Pinpoint the cell where the given text exists, returning its (X, Y) midpoint coordinate. 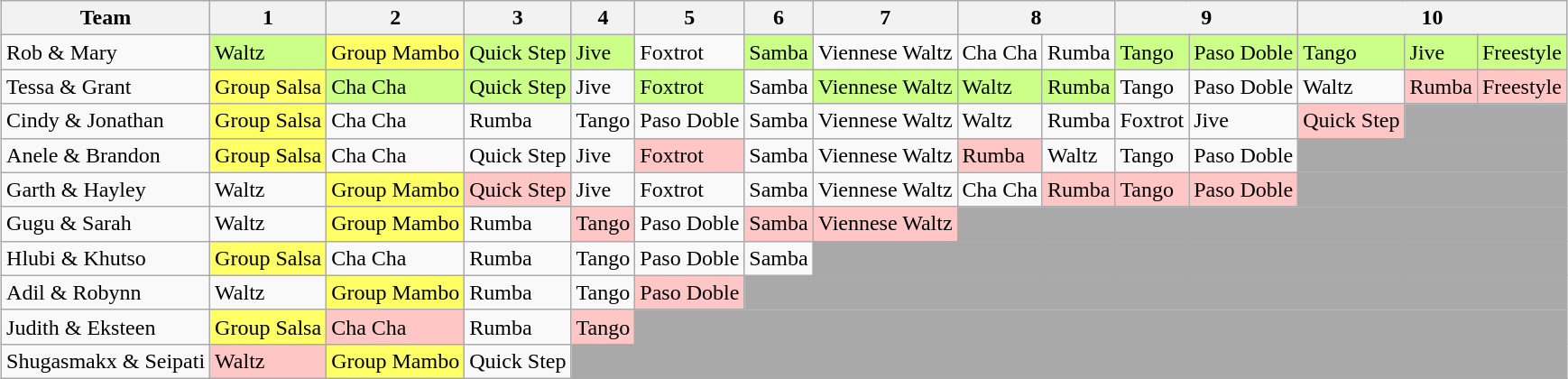
Adil & Robynn (106, 292)
Cindy & Jonathan (106, 121)
6 (779, 18)
9 (1207, 18)
Garth & Hayley (106, 189)
2 (395, 18)
3 (518, 18)
8 (1036, 18)
10 (1433, 18)
Tessa & Grant (106, 87)
Hlubi & Khutso (106, 258)
Anele & Brandon (106, 155)
7 (885, 18)
1 (269, 18)
Shugasmakx & Seipati (106, 361)
Team (106, 18)
5 (689, 18)
Rob & Mary (106, 52)
Judith & Eksteen (106, 327)
4 (603, 18)
Gugu & Sarah (106, 224)
